Determine the [X, Y] coordinate at the center of the cell enclosing the given text.  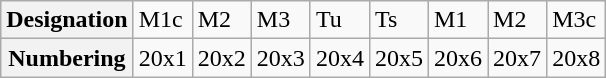
Designation [67, 20]
Ts [398, 20]
M1 [458, 20]
20x5 [398, 58]
M1c [162, 20]
20x7 [518, 58]
M3 [280, 20]
20x6 [458, 58]
20x2 [222, 58]
M3c [576, 20]
20x4 [340, 58]
Numbering [67, 58]
Tu [340, 20]
20x1 [162, 58]
20x8 [576, 58]
20x3 [280, 58]
